Determine the [x, y] coordinate at the center of the cell enclosing the given text.  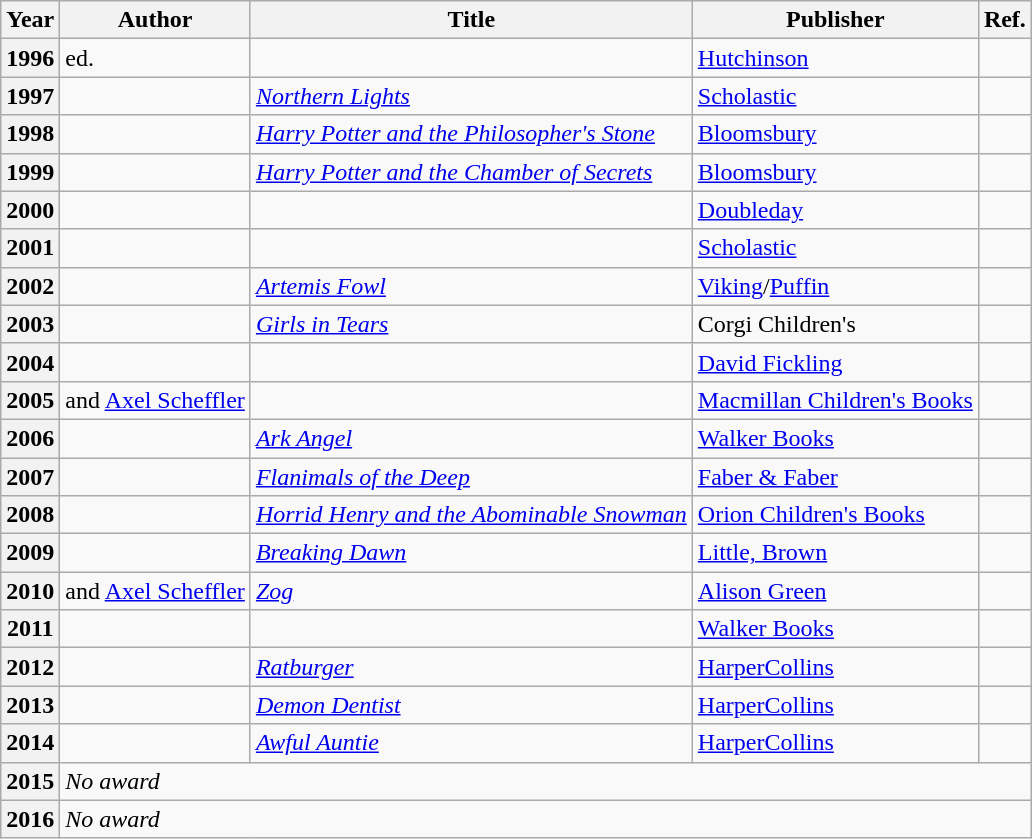
Flanimals of the Deep [471, 477]
Title [471, 20]
1997 [30, 96]
Awful Auntie [471, 743]
Ark Angel [471, 438]
2001 [30, 248]
Orion Children's Books [835, 515]
2015 [30, 781]
2002 [30, 286]
Hutchinson [835, 58]
2000 [30, 210]
2016 [30, 819]
Northern Lights [471, 96]
Doubleday [835, 210]
Corgi Children's [835, 324]
Harry Potter and the Chamber of Secrets [471, 172]
2009 [30, 553]
Faber & Faber [835, 477]
Author [156, 20]
Harry Potter and the Philosopher's Stone [471, 134]
2006 [30, 438]
Ratburger [471, 667]
2011 [30, 629]
Artemis Fowl [471, 286]
Publisher [835, 20]
Girls in Tears [471, 324]
1998 [30, 134]
2007 [30, 477]
2004 [30, 362]
Breaking Dawn [471, 553]
2010 [30, 591]
2012 [30, 667]
Alison Green [835, 591]
David Fickling [835, 362]
1999 [30, 172]
Macmillan Children's Books [835, 400]
2014 [30, 743]
Zog [471, 591]
Little, Brown [835, 553]
ed. [156, 58]
Horrid Henry and the Abominable Snowman [471, 515]
2005 [30, 400]
2003 [30, 324]
Viking/Puffin [835, 286]
2008 [30, 515]
Year [30, 20]
2013 [30, 705]
Ref. [1004, 20]
1996 [30, 58]
Demon Dentist [471, 705]
